Capture the cell that displays the provided text and extract its [X, Y] central coordinate. 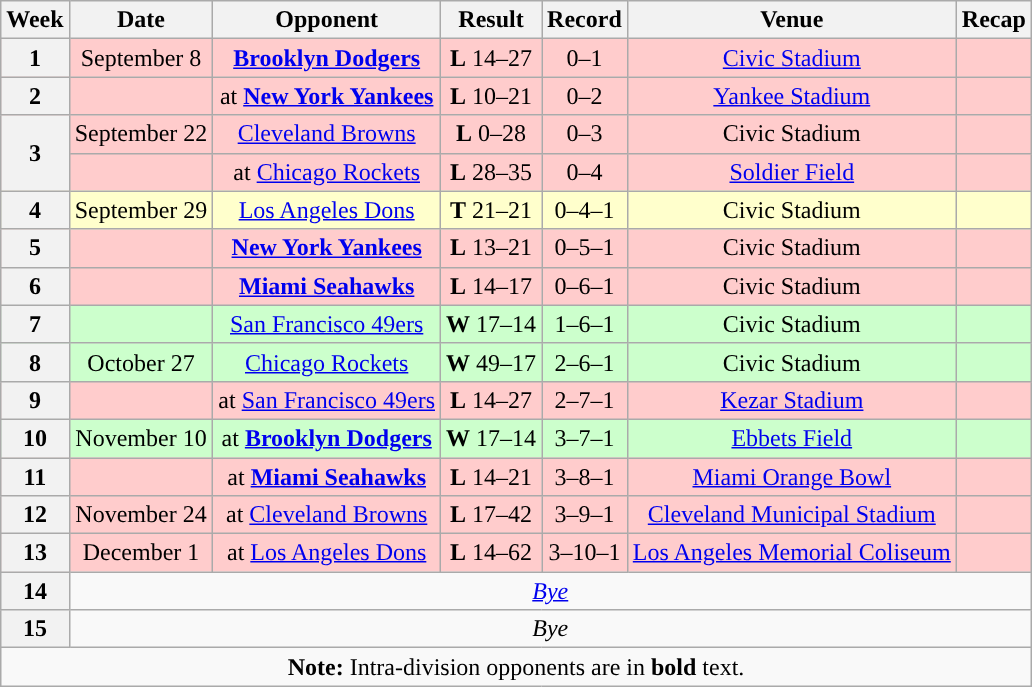
Cleveland Browns [327, 134]
November 10 [141, 438]
0–4–1 [585, 210]
October 27 [141, 362]
Yankee Stadium [792, 96]
12 [35, 515]
2–7–1 [585, 400]
Record [585, 20]
0–1 [585, 58]
Note: Intra-division opponents are in bold text. [516, 667]
1–6–1 [585, 324]
L 0–28 [492, 134]
2 [35, 96]
Los Angeles Memorial Coliseum [792, 553]
9 [35, 400]
Chicago Rockets [327, 362]
13 [35, 553]
at San Francisco 49ers [327, 400]
3–8–1 [585, 477]
Date [141, 20]
Miami Seahawks [327, 286]
L 14–17 [492, 286]
3 [35, 153]
0–6–1 [585, 286]
Cleveland Municipal Stadium [792, 515]
W 49–17 [492, 362]
5 [35, 248]
at Cleveland Browns [327, 515]
3–10–1 [585, 553]
7 [35, 324]
0–3 [585, 134]
2–6–1 [585, 362]
Kezar Stadium [792, 400]
L 14–62 [492, 553]
Recap [994, 20]
L 14–21 [492, 477]
San Francisco 49ers [327, 324]
8 [35, 362]
November 24 [141, 515]
Ebbets Field [792, 438]
Venue [792, 20]
11 [35, 477]
Soldier Field [792, 172]
L 28–35 [492, 172]
at Chicago Rockets [327, 172]
Result [492, 20]
0–5–1 [585, 248]
L 10–21 [492, 96]
3–9–1 [585, 515]
10 [35, 438]
1 [35, 58]
September 29 [141, 210]
at Miami Seahawks [327, 477]
New York Yankees [327, 248]
4 [35, 210]
Opponent [327, 20]
15 [35, 629]
0–2 [585, 96]
Miami Orange Bowl [792, 477]
December 1 [141, 553]
L 13–21 [492, 248]
14 [35, 591]
September 22 [141, 134]
Brooklyn Dodgers [327, 58]
at Brooklyn Dodgers [327, 438]
0–4 [585, 172]
3–7–1 [585, 438]
at Los Angeles Dons [327, 553]
at New York Yankees [327, 96]
September 8 [141, 58]
Los Angeles Dons [327, 210]
6 [35, 286]
L 17–42 [492, 515]
Week [35, 20]
T 21–21 [492, 210]
